Identify which cell holds the provided text, then report its [X, Y] central coordinate. 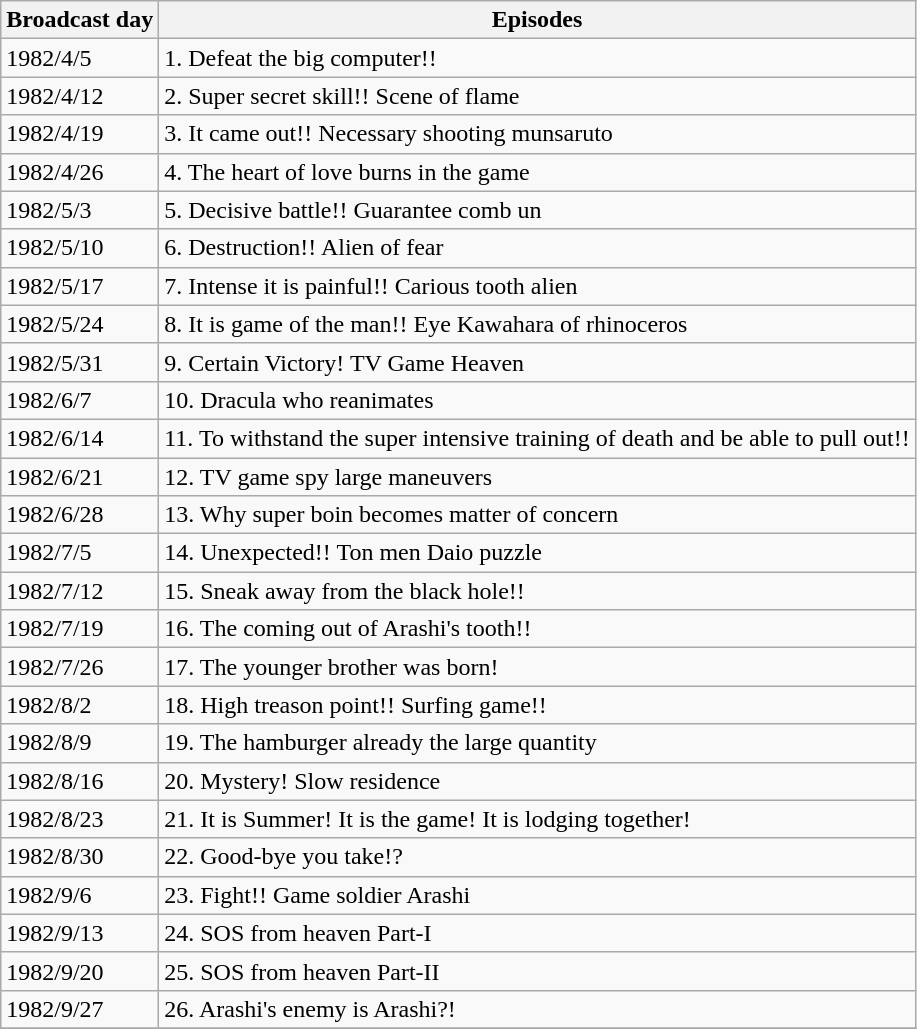
17. The younger brother was born! [538, 667]
26. Arashi's enemy is Arashi?! [538, 1009]
1982/4/5 [80, 58]
1982/5/31 [80, 362]
1982/5/24 [80, 324]
1982/8/30 [80, 857]
1982/4/12 [80, 96]
23. Fight!! Game soldier Arashi [538, 895]
7. Intense it is painful!! Carious tooth alien [538, 286]
9. Certain Victory! TV Game Heaven [538, 362]
1982/9/20 [80, 971]
1982/8/23 [80, 819]
20. Mystery! Slow residence [538, 781]
13. Why super boin becomes matter of concern [538, 515]
1982/7/12 [80, 591]
1982/9/27 [80, 1009]
8. It is game of the man!! Eye Kawahara of rhinoceros [538, 324]
1982/8/16 [80, 781]
2. Super secret skill!! Scene of flame [538, 96]
15. Sneak away from the black hole!! [538, 591]
21. It is Summer! It is the game! It is lodging together! [538, 819]
1982/7/26 [80, 667]
4. The heart of love burns in the game [538, 172]
19. The hamburger already the large quantity [538, 743]
6. Destruction!! Alien of fear [538, 248]
1982/5/3 [80, 210]
16. The coming out of Arashi's tooth!! [538, 629]
25. SOS from heaven Part-II [538, 971]
1982/5/10 [80, 248]
5. Decisive battle!! Guarantee comb un [538, 210]
1982/7/5 [80, 553]
24. SOS from heaven Part-I [538, 933]
14. Unexpected!! Ton men Daio puzzle [538, 553]
Episodes [538, 20]
1982/8/2 [80, 705]
1982/7/19 [80, 629]
1982/6/14 [80, 438]
1982/9/13 [80, 933]
1. Defeat the big computer!! [538, 58]
1982/4/26 [80, 172]
1982/9/6 [80, 895]
Broadcast day [80, 20]
11. To withstand the super intensive training of death and be able to pull out!! [538, 438]
18. High treason point!! Surfing game!! [538, 705]
1982/4/19 [80, 134]
3. It came out!! Necessary shooting munsaruto [538, 134]
1982/6/28 [80, 515]
12. TV game spy large maneuvers [538, 477]
10. Dracula who reanimates [538, 400]
1982/6/21 [80, 477]
1982/5/17 [80, 286]
22. Good-bye you take!? [538, 857]
1982/8/9 [80, 743]
1982/6/7 [80, 400]
